From the cell containing the given text, extract its center point as [x, y] coordinate. 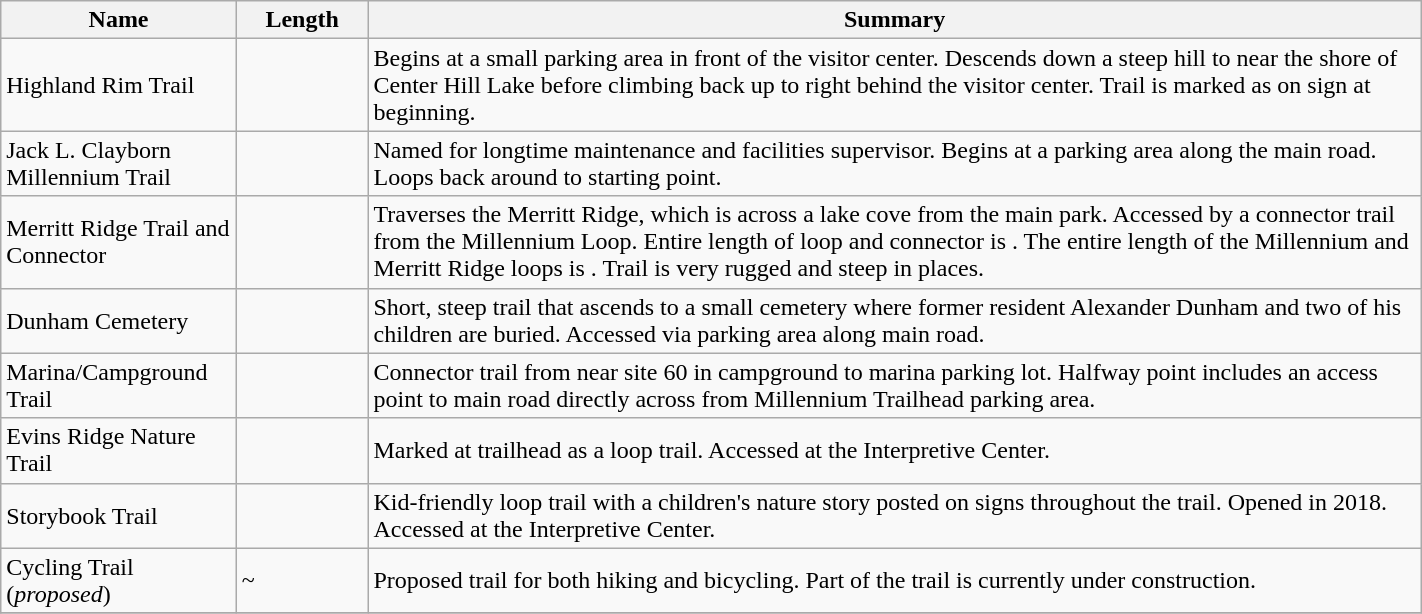
Merritt Ridge Trail and Connector [119, 242]
Name [119, 20]
Marina/Campground Trail [119, 386]
Kid-friendly loop trail with a children's nature story posted on signs throughout the trail. Opened in 2018. Accessed at the Interpretive Center. [894, 516]
Highland Rim Trail [119, 85]
Named for longtime maintenance and facilities supervisor. Begins at a parking area along the main road. Loops back around to starting point. [894, 164]
Length [302, 20]
Evins Ridge Nature Trail [119, 450]
~ [302, 580]
Proposed trail for both hiking and bicycling. Part of the trail is currently under construction. [894, 580]
Storybook Trail [119, 516]
Cycling Trail (proposed) [119, 580]
Dunham Cemetery [119, 320]
Marked at trailhead as a loop trail. Accessed at the Interpretive Center. [894, 450]
Jack L. Clayborn Millennium Trail [119, 164]
Summary [894, 20]
